Output the (x, y) coordinate of the center of the cell containing the given text.  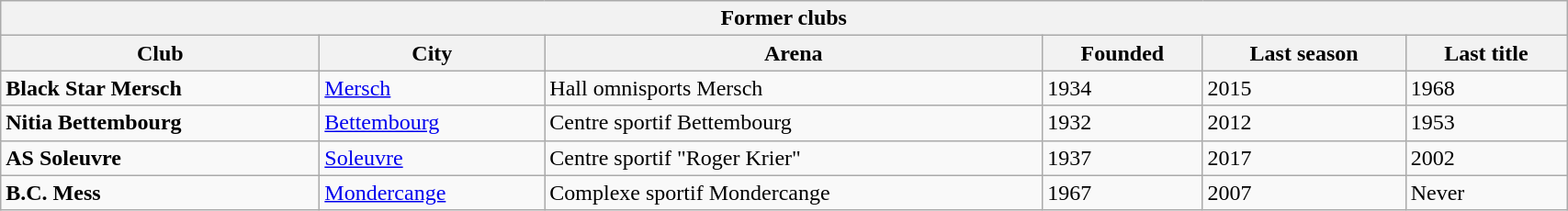
Last season (1304, 53)
2007 (1304, 193)
B.C. Mess (160, 193)
Hall omnisports Mersch (794, 88)
2015 (1304, 88)
1937 (1122, 158)
Mondercange (432, 193)
Mersch (432, 88)
Founded (1122, 53)
Centre sportif "Roger Krier" (794, 158)
1932 (1122, 123)
Soleuvre (432, 158)
1968 (1486, 88)
Black Star Mersch (160, 88)
1953 (1486, 123)
City (432, 53)
Club (160, 53)
Complexe sportif Mondercange (794, 193)
2002 (1486, 158)
Arena (794, 53)
2017 (1304, 158)
Never (1486, 193)
2012 (1304, 123)
1967 (1122, 193)
Last title (1486, 53)
Nitia Bettembourg (160, 123)
AS Soleuvre (160, 158)
Former clubs (784, 18)
Bettembourg (432, 123)
1934 (1122, 88)
Centre sportif Bettembourg (794, 123)
